Return the [X, Y] coordinate for the center point of the cell that contains the specified text.  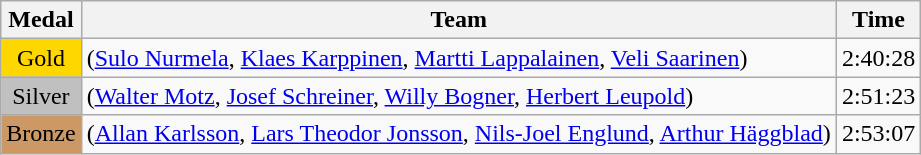
Time [878, 20]
2:53:07 [878, 134]
2:51:23 [878, 96]
(Allan Karlsson, Lars Theodor Jonsson, Nils-Joel Englund, Arthur Häggblad) [458, 134]
(Walter Motz, Josef Schreiner, Willy Bogner, Herbert Leupold) [458, 96]
Silver [41, 96]
Team [458, 20]
Medal [41, 20]
Gold [41, 58]
Bronze [41, 134]
(Sulo Nurmela, Klaes Karppinen, Martti Lappalainen, Veli Saarinen) [458, 58]
2:40:28 [878, 58]
